Return the (x, y) coordinate for the center point of the cell that contains the specified text.  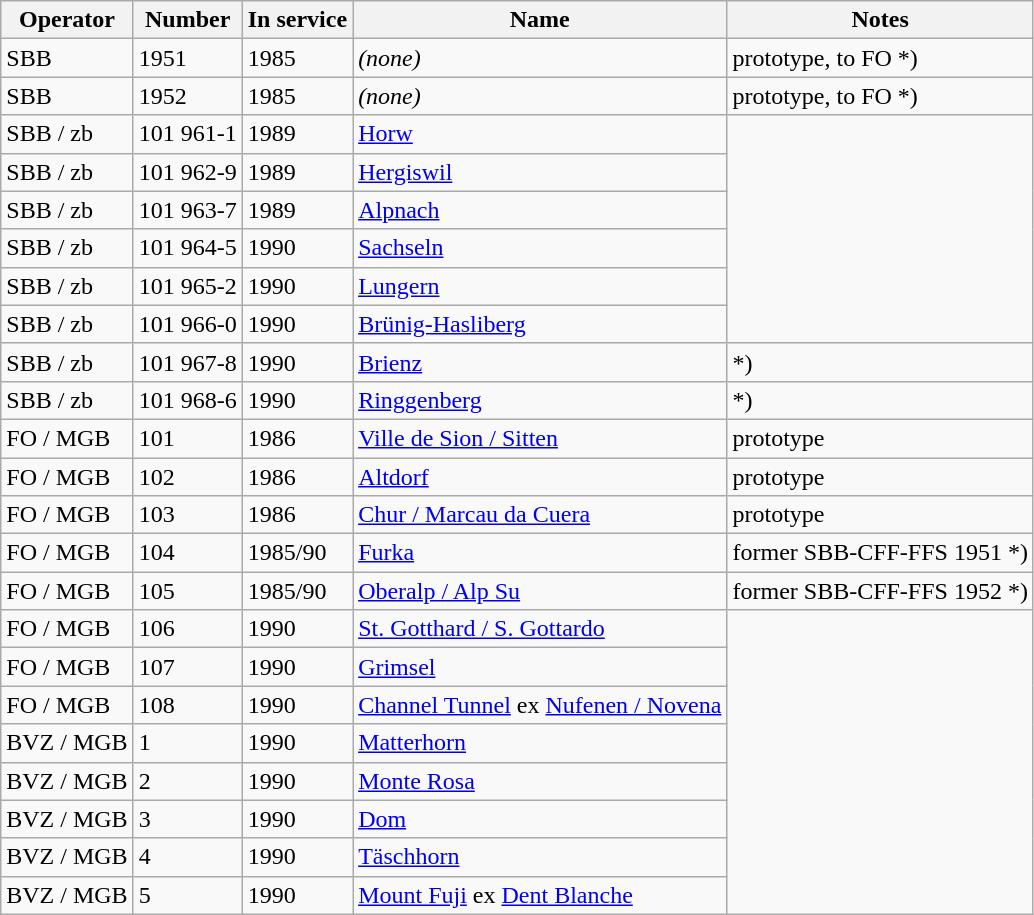
107 (188, 667)
Brienz (540, 362)
Dom (540, 819)
101 961-1 (188, 134)
Alpnach (540, 210)
101 (188, 438)
Täschhorn (540, 857)
Sachseln (540, 248)
101 968-6 (188, 400)
Mount Fuji ex Dent Blanche (540, 895)
103 (188, 515)
101 962-9 (188, 172)
Ville de Sion / Sitten (540, 438)
1952 (188, 96)
1 (188, 743)
Channel Tunnel ex Nufenen / Novena (540, 705)
Number (188, 20)
Grimsel (540, 667)
Brünig-Hasliberg (540, 324)
106 (188, 629)
101 963-7 (188, 210)
In service (297, 20)
Matterhorn (540, 743)
104 (188, 553)
Chur / Marcau da Cuera (540, 515)
Name (540, 20)
Oberalp / Alp Su (540, 591)
Notes (880, 20)
Operator (67, 20)
Horw (540, 134)
former SBB-CFF-FFS 1952 *) (880, 591)
2 (188, 781)
101 967-8 (188, 362)
Altdorf (540, 477)
5 (188, 895)
105 (188, 591)
101 966-0 (188, 324)
101 964-5 (188, 248)
Ringgenberg (540, 400)
Monte Rosa (540, 781)
4 (188, 857)
former SBB-CFF-FFS 1951 *) (880, 553)
Hergiswil (540, 172)
1951 (188, 58)
St. Gotthard / S. Gottardo (540, 629)
101 965-2 (188, 286)
102 (188, 477)
3 (188, 819)
108 (188, 705)
Furka (540, 553)
Lungern (540, 286)
